Locate the cell with the specified text and output its [x, y] center coordinate. 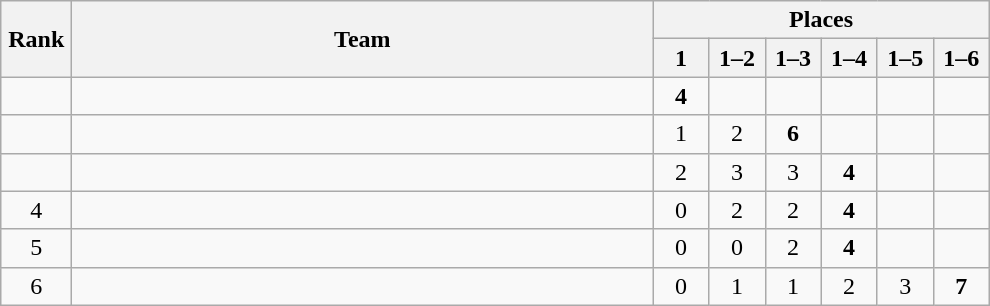
1–6 [961, 58]
1–2 [737, 58]
Places [821, 20]
Rank [36, 39]
Team [362, 39]
7 [961, 286]
1–5 [905, 58]
1–3 [793, 58]
1–4 [849, 58]
5 [36, 248]
